For the text-containing cell, return its midpoint in [x, y] coordinate format. 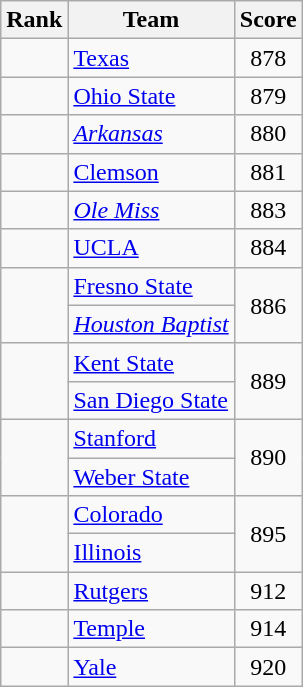
Fresno State [151, 286]
Stanford [151, 438]
881 [268, 172]
Houston Baptist [151, 324]
Arkansas [151, 134]
Rutgers [151, 591]
UCLA [151, 248]
878 [268, 58]
Ole Miss [151, 210]
Ohio State [151, 96]
883 [268, 210]
Clemson [151, 172]
Colorado [151, 515]
Kent State [151, 362]
880 [268, 134]
889 [268, 381]
890 [268, 457]
914 [268, 629]
912 [268, 591]
Score [268, 20]
Temple [151, 629]
Weber State [151, 477]
Team [151, 20]
879 [268, 96]
San Diego State [151, 400]
884 [268, 248]
Texas [151, 58]
895 [268, 534]
Yale [151, 667]
Rank [34, 20]
Illinois [151, 553]
886 [268, 305]
920 [268, 667]
